Scan for the cell matching the given text and deliver its (X, Y) coordinate at center. 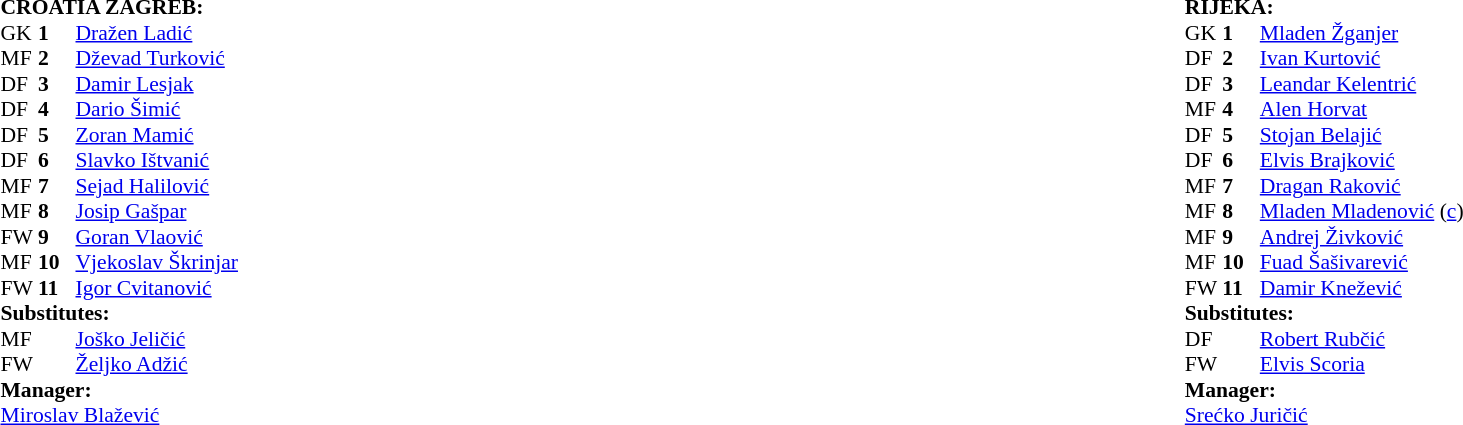
Dario Šimić (192, 109)
Željko Adžić (192, 365)
Substitutes: (154, 313)
Slavko Ištvanić (192, 161)
Zoran Mamić (192, 135)
Dražen Ladić (192, 33)
Dževad Turković (192, 59)
Manager: (154, 390)
Damir Lesjak (192, 84)
Igor Cvitanović (192, 288)
Vjekoslav Škrinjar (192, 263)
Goran Vlaović (192, 237)
Joško Jeličić (192, 339)
Sejad Halilović (192, 186)
Josip Gašpar (192, 211)
